Provide the (X, Y) coordinate of the cell's center where the given text is located.  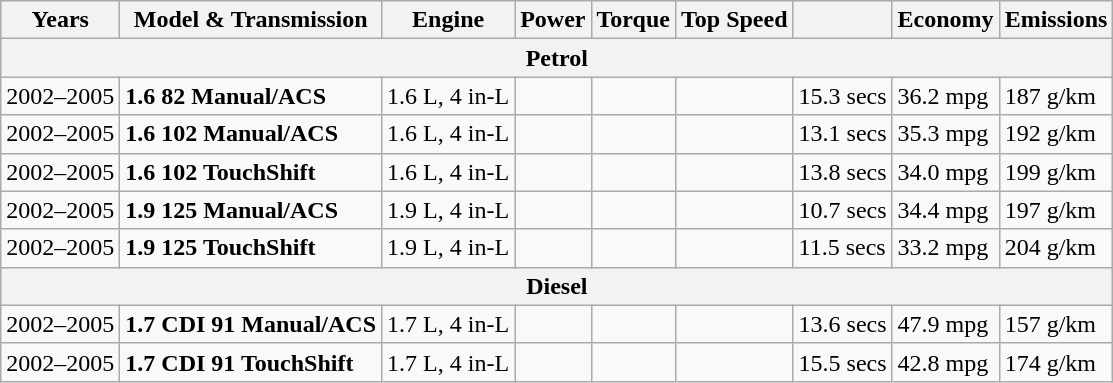
157 g/km (1056, 324)
Top Speed (734, 20)
1.6 102 Manual/ACS (251, 134)
35.3 mpg (946, 134)
Emissions (1056, 20)
Power (553, 20)
47.9 mpg (946, 324)
204 g/km (1056, 248)
192 g/km (1056, 134)
Model & Transmission (251, 20)
10.7 secs (842, 210)
Years (60, 20)
13.1 secs (842, 134)
36.2 mpg (946, 96)
Petrol (557, 58)
1.7 CDI 91 TouchShift (251, 362)
11.5 secs (842, 248)
Torque (633, 20)
197 g/km (1056, 210)
34.4 mpg (946, 210)
15.5 secs (842, 362)
1.7 CDI 91 Manual/ACS (251, 324)
Diesel (557, 286)
1.6 102 TouchShift (251, 172)
15.3 secs (842, 96)
174 g/km (1056, 362)
Economy (946, 20)
34.0 mpg (946, 172)
Engine (448, 20)
187 g/km (1056, 96)
199 g/km (1056, 172)
13.8 secs (842, 172)
33.2 mpg (946, 248)
13.6 secs (842, 324)
42.8 mpg (946, 362)
1.6 82 Manual/ACS (251, 96)
1.9 125 Manual/ACS (251, 210)
1.9 125 TouchShift (251, 248)
